Output the (x, y) coordinate of the center of the cell containing the given text.  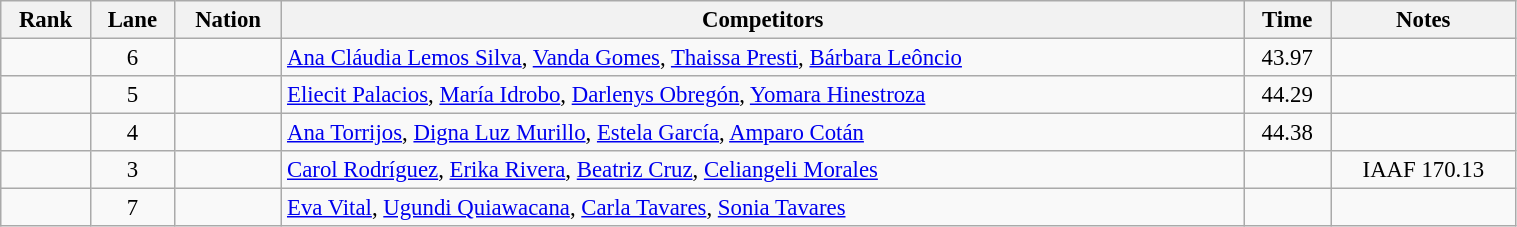
Eva Vital, Ugundi Quiawacana, Carla Tavares, Sonia Tavares (763, 208)
IAAF 170.13 (1424, 170)
Carol Rodríguez, Erika Rivera, Beatriz Cruz, Celiangeli Morales (763, 170)
4 (132, 133)
Competitors (763, 20)
Rank (46, 20)
Ana Cláudia Lemos Silva, Vanda Gomes, Thaissa Presti, Bárbara Leôncio (763, 58)
Time (1288, 20)
Notes (1424, 20)
Eliecit Palacios, María Idrobo, Darlenys Obregón, Yomara Hinestroza (763, 95)
6 (132, 58)
Lane (132, 20)
Ana Torrijos, Digna Luz Murillo, Estela García, Amparo Cotán (763, 133)
44.38 (1288, 133)
43.97 (1288, 58)
Nation (228, 20)
7 (132, 208)
5 (132, 95)
3 (132, 170)
44.29 (1288, 95)
